Locate the cell with the specified text and output its (x, y) center coordinate. 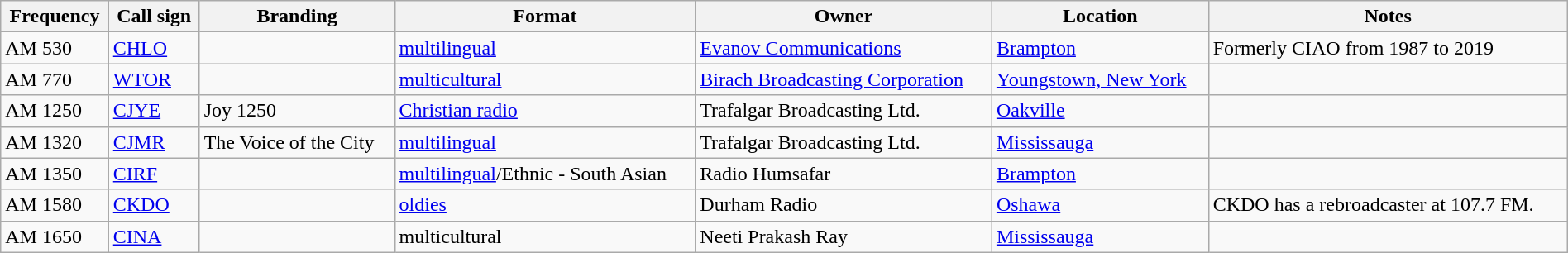
Evanov Communications (844, 48)
Oakville (1100, 111)
Durham Radio (844, 205)
Christian radio (545, 111)
Branding (297, 17)
CKDO (154, 205)
AM 1650 (55, 236)
AM 770 (55, 79)
AM 1320 (55, 142)
Birach Broadcasting Corporation (844, 79)
Joy 1250 (297, 111)
Notes (1388, 17)
AM 530 (55, 48)
CIRF (154, 174)
Call sign (154, 17)
CINA (154, 236)
Frequency (55, 17)
Youngstown, New York (1100, 79)
Format (545, 17)
CKDO has a rebroadcaster at 107.7 FM. (1388, 205)
CJMR (154, 142)
AM 1250 (55, 111)
AM 1580 (55, 205)
multilingual/Ethnic - South Asian (545, 174)
CHLO (154, 48)
Radio Humsafar (844, 174)
WTOR (154, 79)
AM 1350 (55, 174)
CJYE (154, 111)
Location (1100, 17)
Owner (844, 17)
Formerly CIAO from 1987 to 2019 (1388, 48)
Oshawa (1100, 205)
Neeti Prakash Ray (844, 236)
The Voice of the City (297, 142)
oldies (545, 205)
